Search for the cell housing the specified text and yield its (x, y) center coordinate. 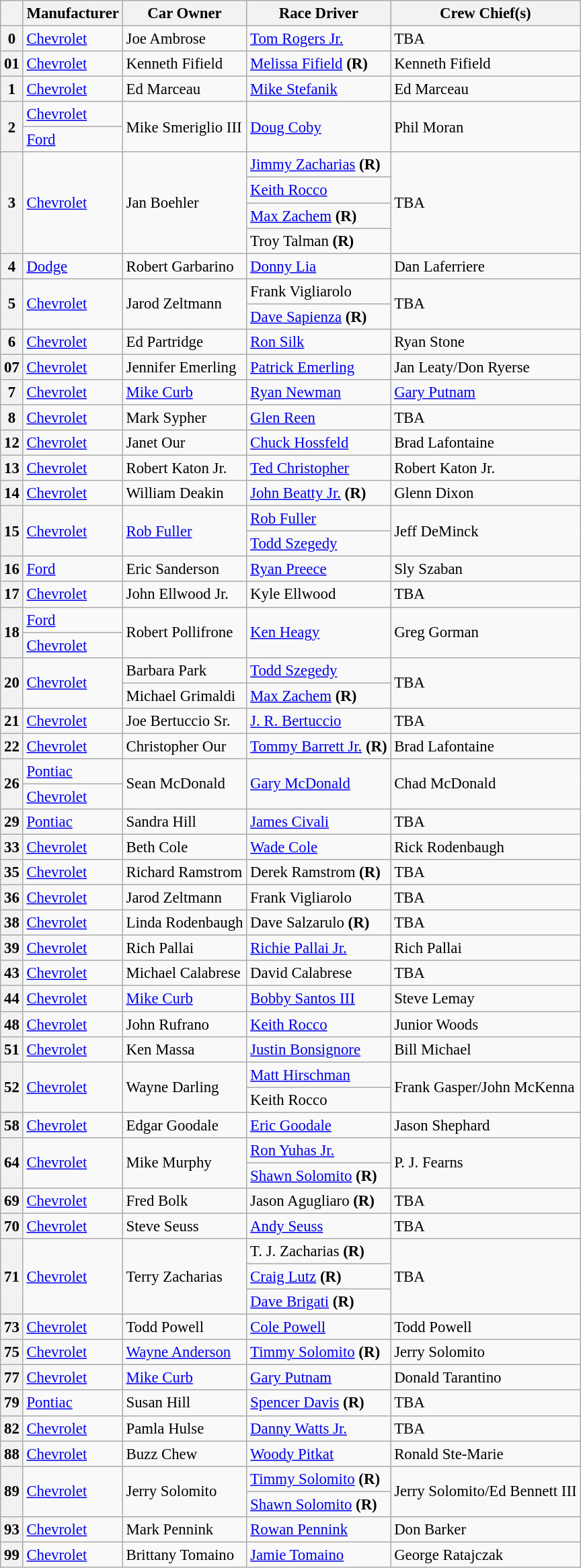
J. R. Bertuccio (319, 721)
Pamla Hulse (184, 1428)
Junior Woods (486, 1024)
Joe Ambrose (184, 39)
Sly Szaban (486, 569)
Mark Pennink (184, 1530)
Ronald Ste-Marie (486, 1454)
75 (12, 1352)
Susan Hill (184, 1403)
Wayne Darling (184, 1087)
Chad McDonald (486, 784)
71 (12, 1277)
Ed Partridge (184, 342)
John Beatty Jr. (R) (319, 493)
John Rufrano (184, 1024)
Derek Ramstrom (R) (319, 872)
Frank Gasper/John McKenna (486, 1087)
Sean McDonald (184, 784)
14 (12, 493)
7 (12, 393)
Cole Powell (319, 1327)
Rowan Pennink (319, 1530)
Steve Lemay (486, 999)
6 (12, 342)
Donny Lia (319, 266)
Buzz Chew (184, 1454)
Ted Christopher (319, 468)
82 (12, 1428)
Jan Leaty/Don Ryerse (486, 367)
Chuck Hossfeld (319, 443)
Ken Heagy (319, 632)
Eric Goodale (319, 1125)
Dave Brigati (R) (319, 1302)
Patrick Emerling (319, 367)
Jennifer Emerling (184, 367)
Jerry Solomito/Ed Bennett III (486, 1491)
Troy Talman (R) (319, 241)
Ryan Stone (486, 342)
38 (12, 923)
Fred Bolk (184, 1201)
Jason Shephard (486, 1125)
Richard Ramstrom (184, 872)
93 (12, 1530)
88 (12, 1454)
Wade Cole (319, 848)
29 (12, 822)
21 (12, 721)
David Calabrese (319, 974)
Mike Smeriglio III (184, 126)
Beth Cole (184, 848)
99 (12, 1555)
Phil Moran (486, 126)
Jeff DeMinck (486, 531)
James Civali (319, 822)
Wayne Anderson (184, 1352)
Janet Our (184, 443)
Kyle Ellwood (319, 595)
20 (12, 683)
4 (12, 266)
89 (12, 1491)
01 (12, 64)
15 (12, 531)
Craig Lutz (R) (319, 1277)
Robert Garbarino (184, 266)
07 (12, 367)
0 (12, 39)
Edgar Goodale (184, 1125)
12 (12, 443)
Andy Seuss (319, 1226)
Danny Watts Jr. (319, 1428)
Joe Bertuccio Sr. (184, 721)
Michael Calabrese (184, 974)
58 (12, 1125)
Tommy Barrett Jr. (R) (319, 746)
Melissa Fifield (R) (319, 64)
Car Owner (184, 13)
Brittany Tomaino (184, 1555)
Ryan Newman (319, 393)
Dave Salzarulo (R) (319, 923)
35 (12, 872)
70 (12, 1226)
Bobby Santos III (319, 999)
Mike Murphy (184, 1163)
Steve Seuss (184, 1226)
Eric Sanderson (184, 569)
Race Driver (319, 13)
5 (12, 304)
52 (12, 1087)
Don Barker (486, 1530)
Ken Massa (184, 1049)
Manufacturer (73, 13)
Donald Tarantino (486, 1378)
17 (12, 595)
Matt Hirschman (319, 1075)
64 (12, 1163)
Rick Rodenbaugh (486, 848)
Sandra Hill (184, 822)
22 (12, 746)
P. J. Fearns (486, 1163)
Tom Rogers Jr. (319, 39)
Jimmy Zacharias (R) (319, 165)
43 (12, 974)
Linda Rodenbaugh (184, 923)
Jamie Tomaino (319, 1555)
Glenn Dixon (486, 493)
Jason Agugliaro (R) (319, 1201)
Michael Grimaldi (184, 696)
John Ellwood Jr. (184, 595)
16 (12, 569)
Mark Sypher (184, 417)
69 (12, 1201)
Ron Silk (319, 342)
Dave Sapienza (R) (319, 317)
48 (12, 1024)
79 (12, 1403)
Bill Michael (486, 1049)
Terry Zacharias (184, 1277)
36 (12, 898)
3 (12, 202)
26 (12, 784)
2 (12, 126)
Gary McDonald (319, 784)
1 (12, 89)
Ryan Preece (319, 569)
39 (12, 948)
18 (12, 632)
73 (12, 1327)
Greg Gorman (486, 632)
Mike Stefanik (319, 89)
Crew Chief(s) (486, 13)
Barbara Park (184, 670)
Jan Boehler (184, 202)
Dodge (73, 266)
Woody Pitkat (319, 1454)
T. J. Zacharias (R) (319, 1251)
Christopher Our (184, 746)
William Deakin (184, 493)
Robert Pollifrone (184, 632)
13 (12, 468)
51 (12, 1049)
33 (12, 848)
77 (12, 1378)
George Ratajczak (486, 1555)
Doug Coby (319, 126)
44 (12, 999)
Richie Pallai Jr. (319, 948)
Spencer Davis (R) (319, 1403)
Ron Yuhas Jr. (319, 1151)
Dan Laferriere (486, 266)
8 (12, 417)
Justin Bonsignore (319, 1049)
Glen Reen (319, 417)
